Detect which cell encompasses the target text, then output its [X, Y] center coordinate. 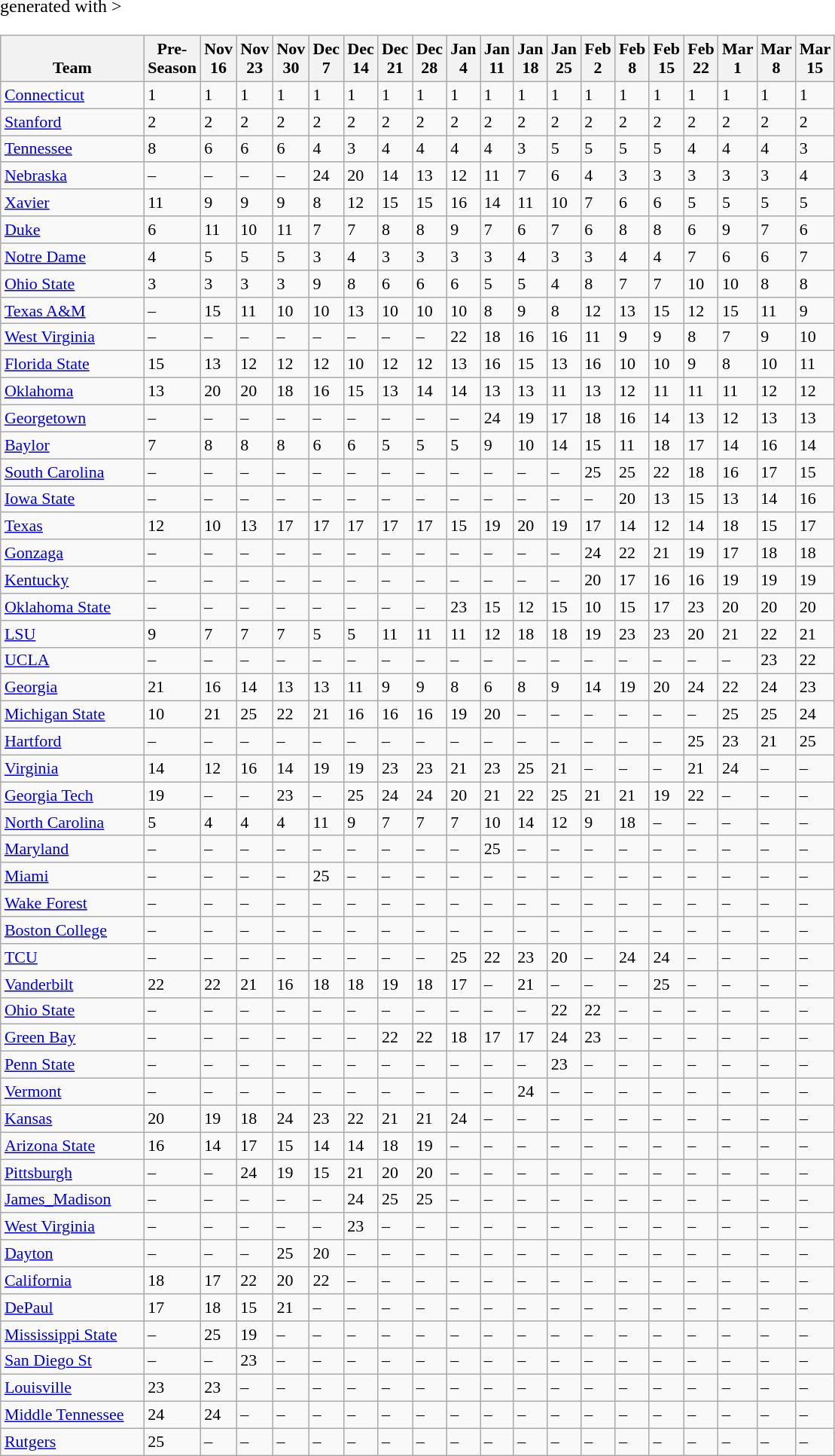
Green Bay [72, 1038]
Pittsburgh [72, 1173]
Jan 11 [497, 59]
Michigan State [72, 715]
Nov 16 [218, 59]
Xavier [72, 203]
Dec 14 [361, 59]
North Carolina [72, 823]
Texas [72, 526]
South Carolina [72, 472]
DePaul [72, 1307]
Iowa State [72, 499]
Miami [72, 876]
Kansas [72, 1119]
Team [72, 59]
Mar 15 [815, 59]
Tennessee [72, 149]
Jan 18 [530, 59]
Vanderbilt [72, 984]
Mississippi State [72, 1334]
Dec 21 [395, 59]
Hartford [72, 741]
Oklahoma [72, 391]
Georgia Tech [72, 795]
Maryland [72, 849]
Penn State [72, 1065]
Oklahoma State [72, 607]
James_Madison [72, 1199]
Vermont [72, 1091]
TCU [72, 957]
UCLA [72, 661]
Nov 30 [291, 59]
Texas A&M [72, 310]
Feb 15 [666, 59]
Gonzaga [72, 553]
Wake Forest [72, 903]
Pre- Season [172, 59]
Feb 22 [701, 59]
Florida State [72, 365]
Nov 23 [254, 59]
Baylor [72, 445]
Boston College [72, 930]
Dec 7 [326, 59]
Middle Tennessee [72, 1415]
Mar 1 [738, 59]
Connecticut [72, 95]
Kentucky [72, 580]
Mar 8 [776, 59]
Feb 2 [598, 59]
San Diego St [72, 1361]
California [72, 1280]
Virginia [72, 768]
Dec 28 [430, 59]
Jan 25 [564, 59]
Georgetown [72, 418]
Louisville [72, 1388]
Nebraska [72, 176]
Notre Dame [72, 257]
Arizona State [72, 1146]
Georgia [72, 688]
LSU [72, 633]
Duke [72, 230]
Jan 4 [463, 59]
Feb 8 [632, 59]
Dayton [72, 1253]
Stanford [72, 122]
Rutgers [72, 1442]
